From the cell containing the given text, extract its center point as (X, Y) coordinate. 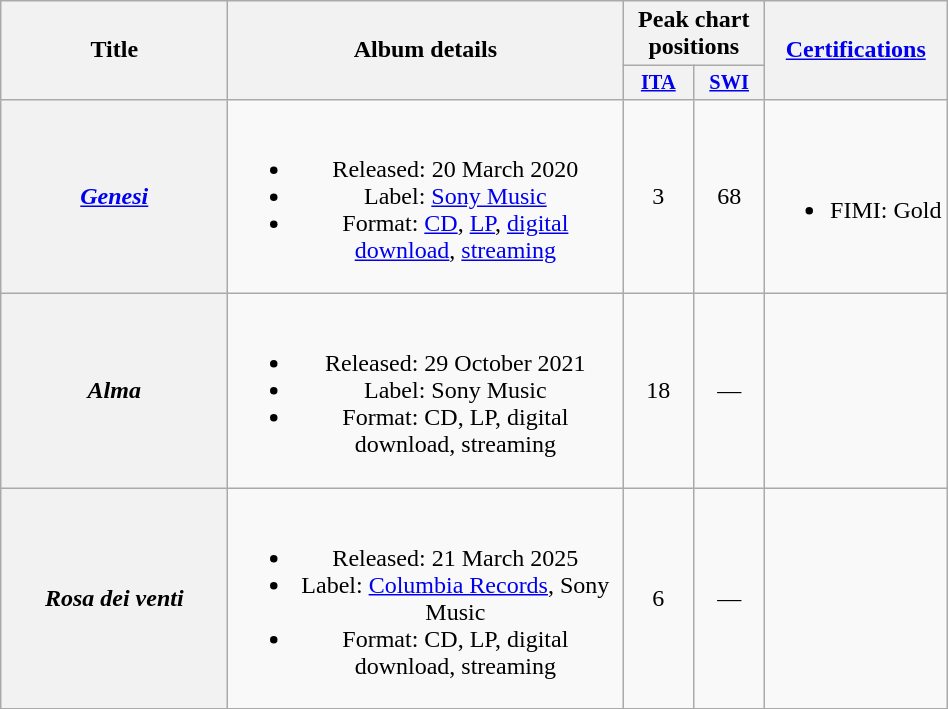
Certifications (856, 50)
Released: 21 March 2025Label: Columbia Records, Sony MusicFormat: CD, LP, digital download, streaming (426, 598)
Peak chart positions (694, 34)
6 (658, 598)
Genesi (114, 196)
Album details (426, 50)
18 (658, 391)
FIMI: Gold (856, 196)
SWI (730, 83)
ITA (658, 83)
Alma (114, 391)
Rosa dei venti (114, 598)
68 (730, 196)
3 (658, 196)
Released: 29 October 2021Label: Sony MusicFormat: CD, LP, digital download, streaming (426, 391)
Title (114, 50)
Released: 20 March 2020Label: Sony MusicFormat: CD, LP, digital download, streaming (426, 196)
